Scan for the cell matching the given text and deliver its (x, y) coordinate at center. 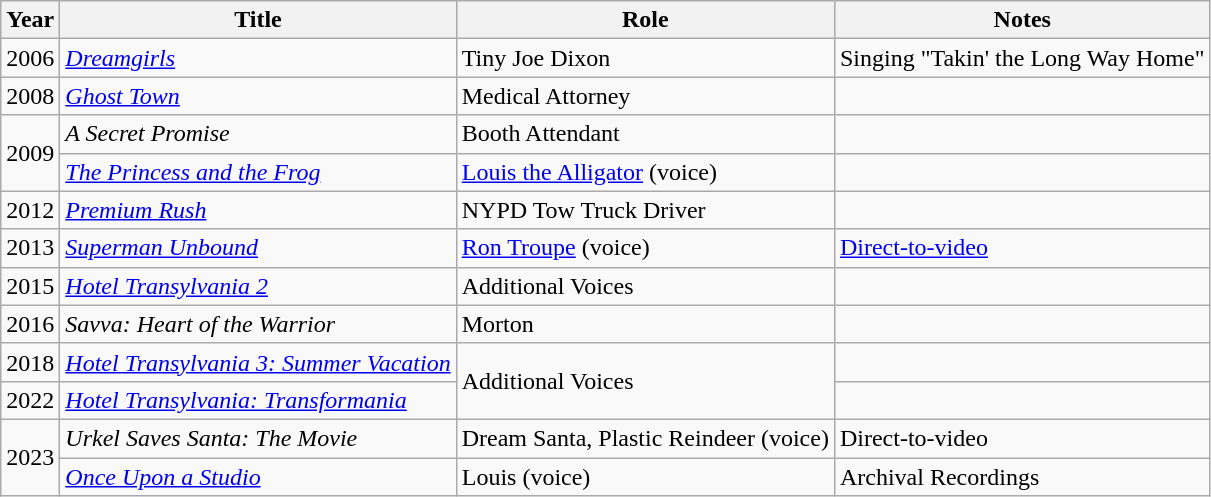
2006 (30, 58)
2012 (30, 210)
Hotel Transylvania 2 (258, 286)
Superman Unbound (258, 248)
NYPD Tow Truck Driver (645, 210)
2016 (30, 324)
2015 (30, 286)
Savva: Heart of the Warrior (258, 324)
A Secret Promise (258, 134)
Hotel Transylvania: Transformania (258, 400)
Premium Rush (258, 210)
The Princess and the Frog (258, 172)
Urkel Saves Santa: The Movie (258, 438)
Ron Troupe (voice) (645, 248)
Archival Recordings (1022, 477)
Year (30, 20)
Role (645, 20)
Once Upon a Studio (258, 477)
2022 (30, 400)
2023 (30, 457)
Hotel Transylvania 3: Summer Vacation (258, 362)
2013 (30, 248)
Dreamgirls (258, 58)
Louis (voice) (645, 477)
2018 (30, 362)
Dream Santa, Plastic Reindeer (voice) (645, 438)
Tiny Joe Dixon (645, 58)
Notes (1022, 20)
Medical Attorney (645, 96)
Booth Attendant (645, 134)
Singing "Takin' the Long Way Home" (1022, 58)
2008 (30, 96)
Ghost Town (258, 96)
2009 (30, 153)
Louis the Alligator (voice) (645, 172)
Title (258, 20)
Morton (645, 324)
